Identify which cell holds the provided text, then report its (x, y) central coordinate. 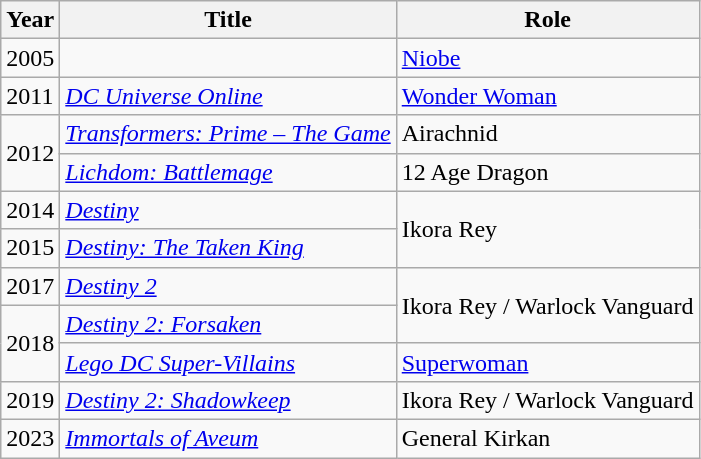
2023 (30, 438)
Destiny 2: Forsaken (228, 324)
Transformers: Prime – The Game (228, 134)
Destiny (228, 210)
Ikora Rey (548, 229)
2015 (30, 248)
2014 (30, 210)
Wonder Woman (548, 96)
12 Age Dragon (548, 172)
2005 (30, 58)
Destiny: The Taken King (228, 248)
General Kirkan (548, 438)
Airachnid (548, 134)
Role (548, 20)
Superwoman (548, 362)
Year (30, 20)
Lichdom: Battlemage (228, 172)
Destiny 2: Shadowkeep (228, 400)
Niobe (548, 58)
2011 (30, 96)
2017 (30, 286)
Destiny 2 (228, 286)
2012 (30, 153)
Title (228, 20)
2018 (30, 343)
Lego DC Super-Villains (228, 362)
2019 (30, 400)
Immortals of Aveum (228, 438)
DC Universe Online (228, 96)
